Return the [X, Y] coordinate for the center point of the cell that contains the specified text.  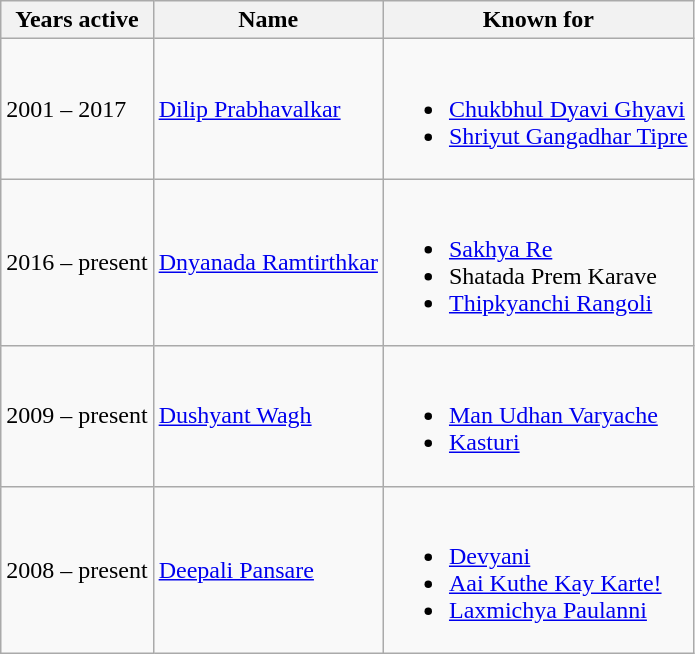
Sakhya ReShatada Prem KaraveThipkyanchi Rangoli [538, 262]
Dnyanada Ramtirthkar [268, 262]
Deepali Pansare [268, 570]
Dushyant Wagh [268, 416]
Name [268, 20]
Years active [77, 20]
2001 – 2017 [77, 109]
2009 – present [77, 416]
Chukbhul Dyavi GhyaviShriyut Gangadhar Tipre [538, 109]
Dilip Prabhavalkar [268, 109]
2016 – present [77, 262]
DevyaniAai Kuthe Kay Karte!Laxmichya Paulanni [538, 570]
Known for [538, 20]
2008 – present [77, 570]
Man Udhan VaryacheKasturi [538, 416]
